Extract the [X, Y] coordinate from the center of the cell holding the provided text.  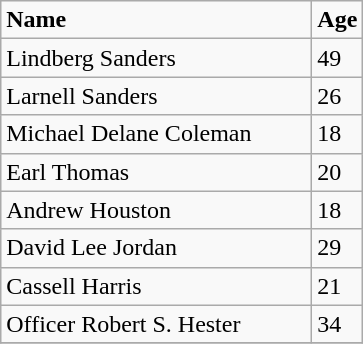
Larnell Sanders [156, 96]
34 [338, 324]
Officer Robert S. Hester [156, 324]
David Lee Jordan [156, 248]
21 [338, 286]
Michael Delane Coleman [156, 134]
Lindberg Sanders [156, 58]
Earl Thomas [156, 172]
26 [338, 96]
20 [338, 172]
29 [338, 248]
Andrew Houston [156, 210]
49 [338, 58]
Age [338, 20]
Cassell Harris [156, 286]
Name [156, 20]
